Return the [x, y] coordinate for the center point of the cell that contains the specified text.  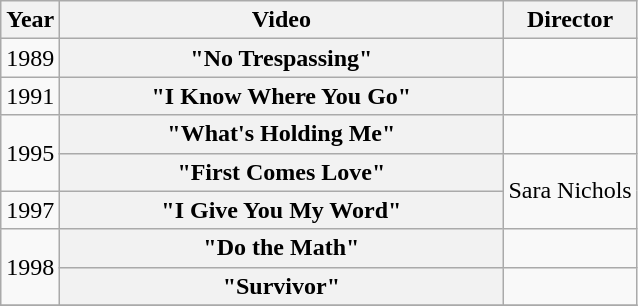
"Survivor" [282, 286]
1998 [30, 267]
Year [30, 20]
"I Know Where You Go" [282, 96]
"What's Holding Me" [282, 134]
1995 [30, 153]
Sara Nichols [570, 191]
Video [282, 20]
"No Trespassing" [282, 58]
"First Comes Love" [282, 172]
1991 [30, 96]
"I Give You My Word" [282, 210]
Director [570, 20]
1997 [30, 210]
"Do the Math" [282, 248]
1989 [30, 58]
